Find where the given text appears and provide that cell's center as (x, y) coordinate. 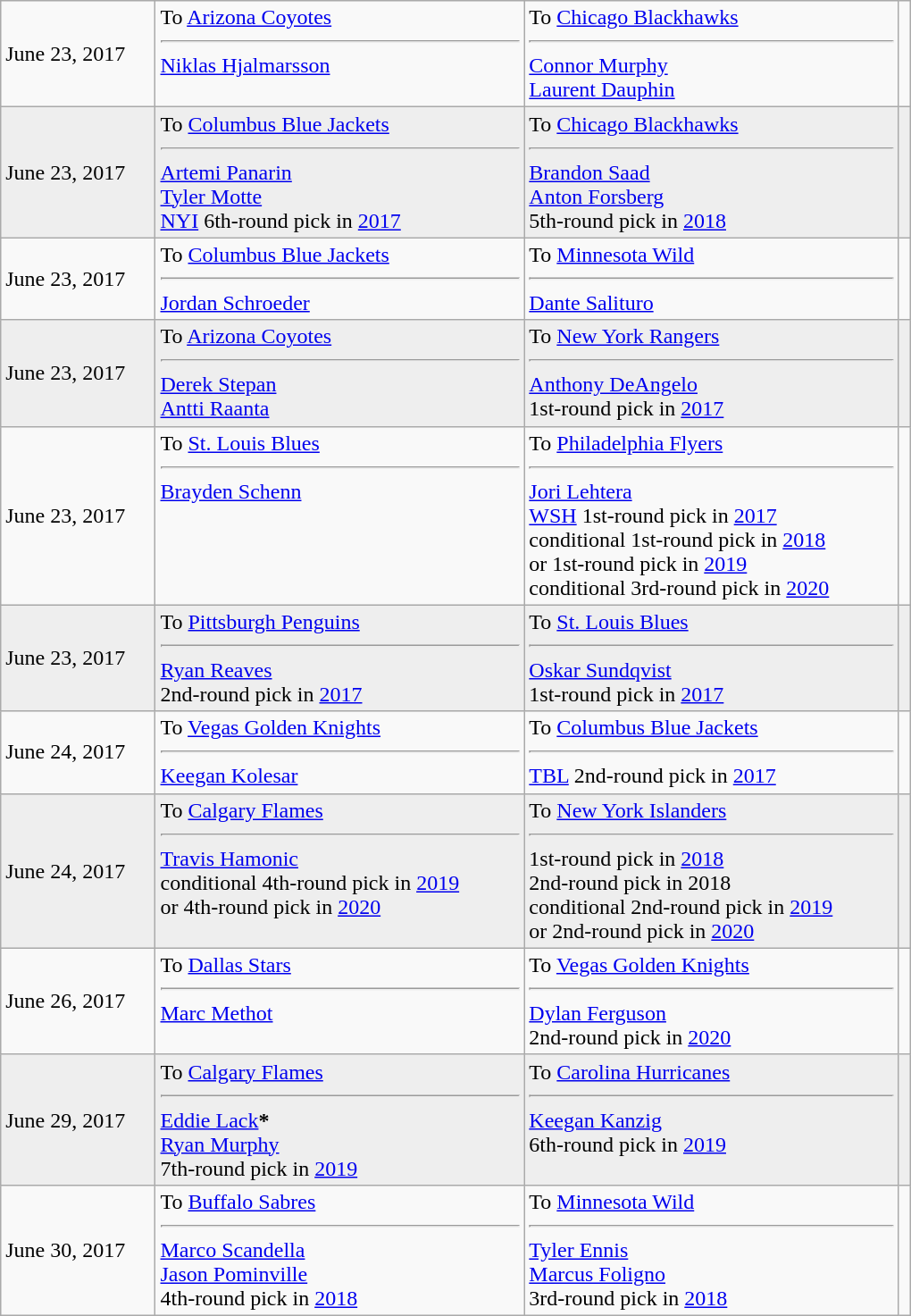
To Vegas Golden KnightsDylan Ferguson2nd-round pick in 2020 (711, 1001)
To Minnesota WildDante Salituro (711, 279)
To New York RangersAnthony DeAngelo1st-round pick in 2017 (711, 373)
To Columbus Blue JacketsJordan Schroeder (339, 279)
June 29, 2017 (79, 1119)
To Pittsburgh PenguinsRyan Reaves2nd-round pick in 2017 (339, 658)
To Chicago BlackhawksBrandon SaadAnton Forsberg5th-round pick in 2018 (711, 172)
To St. Louis BluesOskar Sundqvist1st-round pick in 2017 (711, 658)
To Dallas StarsMarc Methot (339, 1001)
To Calgary FlamesEddie Lack*Ryan Murphy7th-round pick in 2019 (339, 1119)
To Arizona CoyotesNiklas Hjalmarsson (339, 54)
To Chicago BlackhawksConnor MurphyLaurent Dauphin (711, 54)
To Vegas Golden KnightsKeegan Kolesar (339, 752)
To Minnesota WildTyler EnnisMarcus Foligno3rd-round pick in 2018 (711, 1250)
June 26, 2017 (79, 1001)
To Buffalo SabresMarco ScandellaJason Pominville4th-round pick in 2018 (339, 1250)
To Arizona CoyotesDerek StepanAntti Raanta (339, 373)
To Columbus Blue JacketsTBL 2nd-round pick in 2017 (711, 752)
To St. Louis BluesBrayden Schenn (339, 516)
To New York Islanders1st-round pick in 20182nd-round pick in 2018conditional 2nd-round pick in 2019or 2nd-round pick in 2020 (711, 870)
To Calgary FlamesTravis Hamonicconditional 4th-round pick in 2019or 4th-round pick in 2020 (339, 870)
June 30, 2017 (79, 1250)
To Carolina HurricanesKeegan Kanzig6th-round pick in 2019 (711, 1119)
To Columbus Blue JacketsArtemi PanarinTyler MotteNYI 6th-round pick in 2017 (339, 172)
